From the cell containing the given text, extract its center point as [x, y] coordinate. 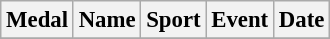
Event [240, 20]
Sport [174, 20]
Medal [38, 20]
Name [107, 20]
Date [301, 20]
